Identify which cell holds the provided text, then report its (X, Y) central coordinate. 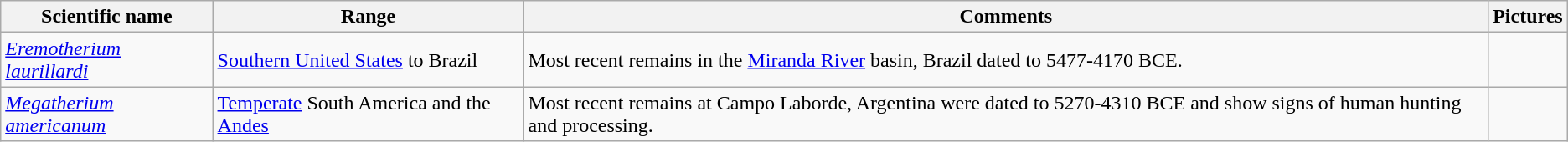
Most recent remains in the Miranda River basin, Brazil dated to 5477-4170 BCE. (1006, 60)
Pictures (1528, 17)
Scientific name (107, 17)
Range (369, 17)
Comments (1006, 17)
Megatherium americanum (107, 114)
Temperate South America and the Andes (369, 114)
Most recent remains at Campo Laborde, Argentina were dated to 5270-4310 BCE and show signs of human hunting and processing. (1006, 114)
Eremotherium laurillardi (107, 60)
Southern United States to Brazil (369, 60)
